Identify which cell holds the provided text, then report its [X, Y] central coordinate. 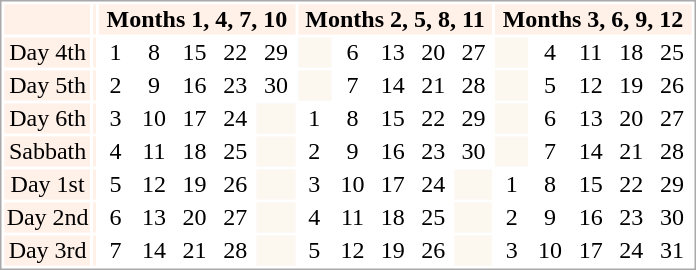
Day 1st [48, 185]
Day 5th [48, 85]
Day 6th [48, 119]
Sabbath [48, 151]
Months 1, 4, 7, 10 [197, 19]
Months 2, 5, 8, 11 [395, 19]
Day 2nd [48, 217]
Months 3, 6, 9, 12 [593, 19]
Day 4th [48, 53]
Day 3rd [48, 251]
31 [672, 251]
